Search for the cell housing the specified text and yield its [X, Y] center coordinate. 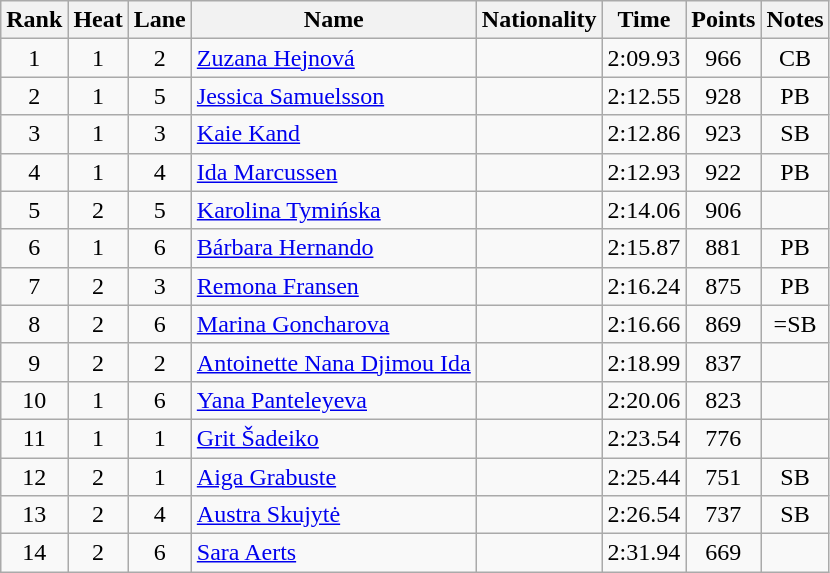
12 [34, 477]
2:14.06 [644, 210]
751 [724, 477]
14 [34, 553]
7 [34, 286]
906 [724, 210]
Ida Marcussen [334, 172]
2:12.93 [644, 172]
2:15.87 [644, 248]
Marina Goncharova [334, 324]
869 [724, 324]
Yana Panteleyeva [334, 400]
837 [724, 362]
Karolina Tymińska [334, 210]
966 [724, 58]
2:16.24 [644, 286]
776 [724, 438]
928 [724, 96]
Grit Šadeiko [334, 438]
669 [724, 553]
Sara Aerts [334, 553]
823 [724, 400]
2:18.99 [644, 362]
2:09.93 [644, 58]
Heat [98, 20]
CB [795, 58]
Jessica Samuelsson [334, 96]
737 [724, 515]
Time [644, 20]
Kaie Kand [334, 134]
Antoinette Nana Djimou Ida [334, 362]
8 [34, 324]
881 [724, 248]
Bárbara Hernando [334, 248]
13 [34, 515]
2:12.55 [644, 96]
Remona Fransen [334, 286]
2:26.54 [644, 515]
=SB [795, 324]
Lane [160, 20]
Notes [795, 20]
Rank [34, 20]
875 [724, 286]
923 [724, 134]
9 [34, 362]
Austra Skujytė [334, 515]
2:31.94 [644, 553]
922 [724, 172]
Points [724, 20]
2:23.54 [644, 438]
2:12.86 [644, 134]
11 [34, 438]
10 [34, 400]
Nationality [539, 20]
Zuzana Hejnová [334, 58]
2:16.66 [644, 324]
2:25.44 [644, 477]
Name [334, 20]
2:20.06 [644, 400]
Aiga Grabuste [334, 477]
